Locate the cell with the specified text and output its [X, Y] center coordinate. 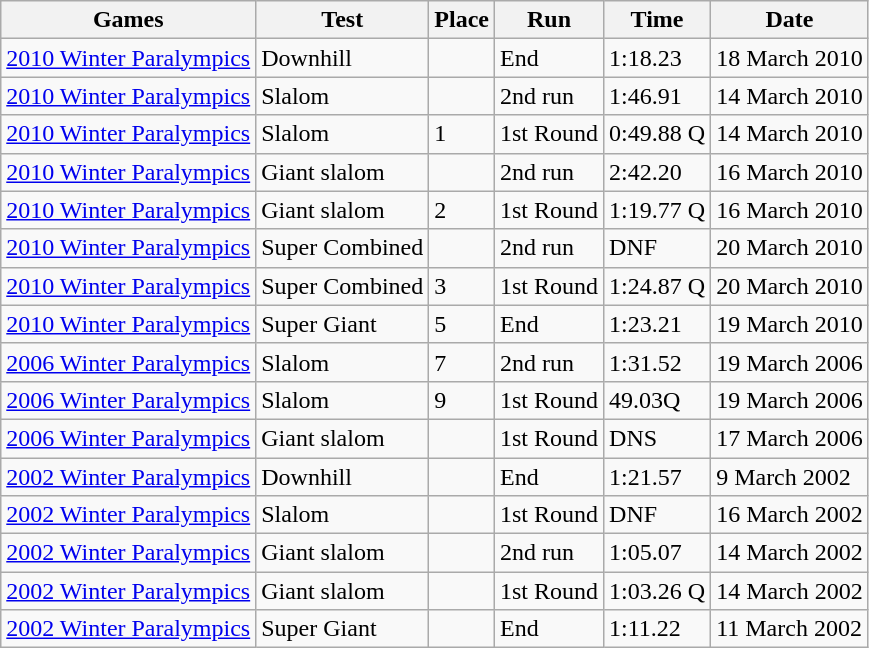
2:42.20 [658, 172]
1:21.57 [658, 477]
5 [462, 324]
49.03Q [658, 400]
11 March 2002 [790, 629]
Place [462, 20]
9 [462, 400]
2 [462, 210]
7 [462, 362]
18 March 2010 [790, 58]
1 [462, 134]
1:23.21 [658, 324]
9 March 2002 [790, 477]
1:46.91 [658, 96]
Games [128, 20]
1:31.52 [658, 362]
1:11.22 [658, 629]
19 March 2010 [790, 324]
1:19.77 Q [658, 210]
3 [462, 286]
Date [790, 20]
17 March 2006 [790, 438]
16 March 2002 [790, 515]
1:05.07 [658, 553]
1:18.23 [658, 58]
DNS [658, 438]
1:24.87 Q [658, 286]
Run [548, 20]
1:03.26 Q [658, 591]
Test [342, 20]
Time [658, 20]
0:49.88 Q [658, 134]
